From the cell containing the given text, extract its center point as [x, y] coordinate. 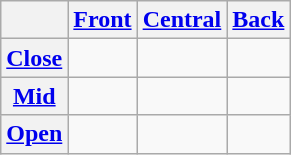
Central [182, 20]
Mid [34, 96]
Front [102, 20]
Open [34, 134]
Close [34, 58]
Back [258, 20]
